From the cell containing the given text, extract its center point as [x, y] coordinate. 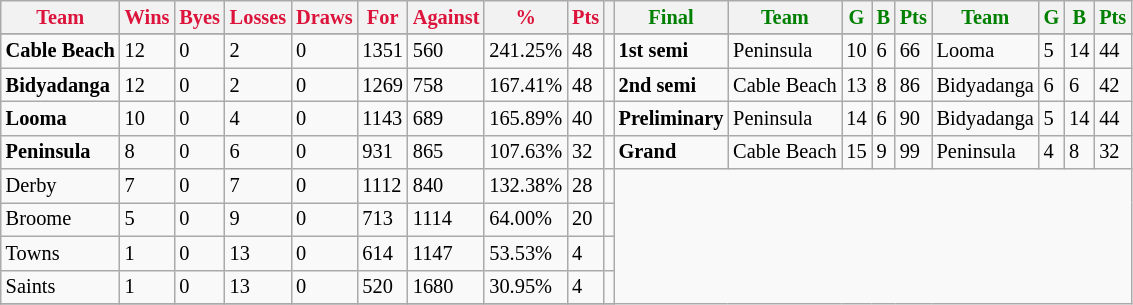
53.53% [526, 253]
1143 [382, 118]
2nd semi [672, 85]
1114 [446, 219]
Towns [60, 253]
165.89% [526, 118]
Final [672, 17]
Losses [258, 17]
1147 [446, 253]
Broome [60, 219]
Against [446, 17]
% [526, 17]
30.95% [526, 287]
107.63% [526, 152]
42 [1112, 85]
64.00% [526, 219]
For [382, 17]
241.25% [526, 51]
560 [446, 51]
520 [382, 287]
840 [446, 186]
Grand [672, 152]
689 [446, 118]
Saints [60, 287]
40 [586, 118]
1680 [446, 287]
28 [586, 186]
614 [382, 253]
Draws [324, 17]
1112 [382, 186]
66 [914, 51]
931 [382, 152]
15 [857, 152]
Wins [148, 17]
865 [446, 152]
167.41% [526, 85]
Byes [199, 17]
86 [914, 85]
1351 [382, 51]
90 [914, 118]
99 [914, 152]
Derby [60, 186]
713 [382, 219]
Preliminary [672, 118]
1269 [382, 85]
758 [446, 85]
132.38% [526, 186]
20 [586, 219]
1st semi [672, 51]
